Pinpoint the cell where the given text exists, returning its (x, y) midpoint coordinate. 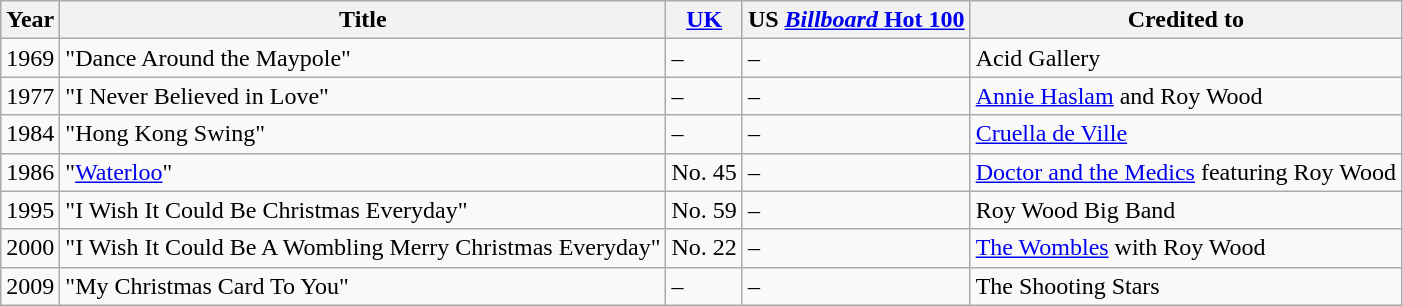
Annie Haslam and Roy Wood (1186, 96)
"I Never Believed in Love" (363, 96)
"My Christmas Card To You" (363, 286)
1995 (30, 210)
1969 (30, 58)
Acid Gallery (1186, 58)
Credited to (1186, 20)
2000 (30, 248)
Roy Wood Big Band (1186, 210)
1986 (30, 172)
Doctor and the Medics featuring Roy Wood (1186, 172)
No. 22 (704, 248)
2009 (30, 286)
"I Wish It Could Be Christmas Everyday" (363, 210)
UK (704, 20)
"Waterloo" (363, 172)
Year (30, 20)
No. 59 (704, 210)
No. 45 (704, 172)
The Wombles with Roy Wood (1186, 248)
1977 (30, 96)
1984 (30, 134)
The Shooting Stars (1186, 286)
"Dance Around the Maypole" (363, 58)
US Billboard Hot 100 (856, 20)
"Hong Kong Swing" (363, 134)
"I Wish It Could Be A Wombling Merry Christmas Everyday" (363, 248)
Title (363, 20)
Cruella de Ville (1186, 134)
